Identify which cell holds the provided text, then report its [X, Y] central coordinate. 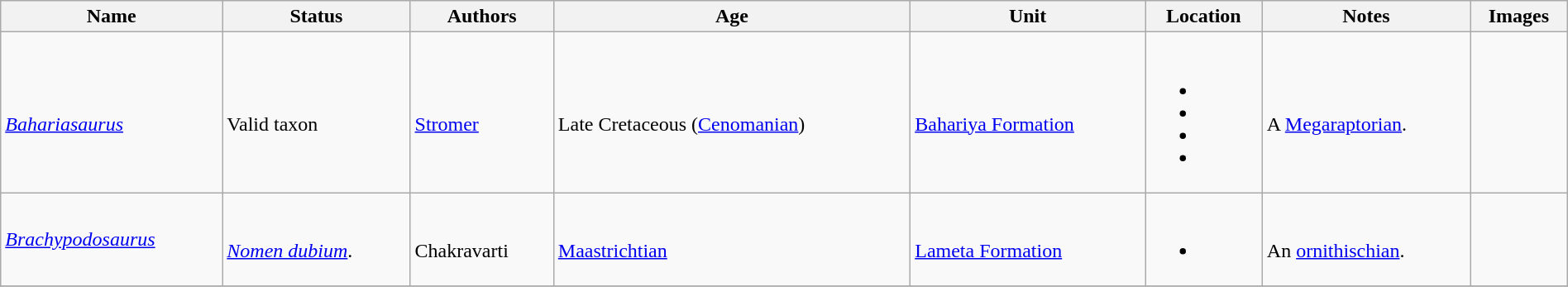
Chakravarti [481, 240]
Notes [1366, 17]
Valid taxon [316, 112]
Authors [481, 17]
An ornithischian. [1366, 240]
Lameta Formation [1028, 240]
Maastrichtian [731, 240]
Bahariya Formation [1028, 112]
Name [112, 17]
Images [1519, 17]
Status [316, 17]
Age [731, 17]
Stromer [481, 112]
Unit [1028, 17]
A Megaraptorian. [1366, 112]
Nomen dubium. [316, 240]
Location [1204, 17]
Late Cretaceous (Cenomanian) [731, 112]
Brachypodosaurus [112, 240]
Bahariasaurus [112, 112]
